Scan for the cell matching the given text and deliver its [x, y] coordinate at center. 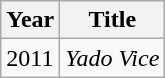
Year [30, 20]
2011 [30, 58]
Yado Vice [112, 58]
Title [112, 20]
